Locate the cell with the specified text and output its [X, Y] center coordinate. 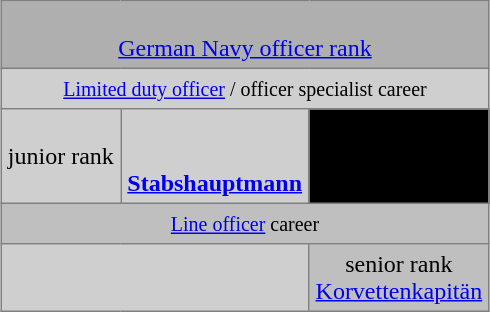
Limited duty officer / officer specialist career [245, 88]
junior rank [60, 156]
senior rankKorvettenkapitän [399, 278]
German Navy officer rank [245, 35]
end of career [399, 156]
Stabshauptmann [215, 156]
Line officer career [245, 223]
